Output the [X, Y] coordinate of the center of the cell containing the given text.  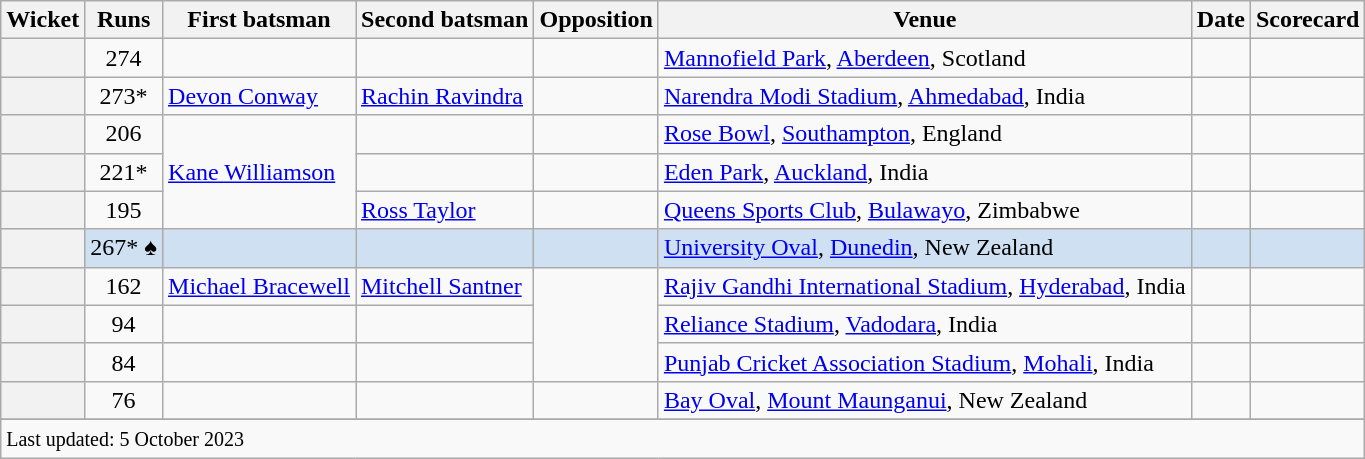
First batsman [260, 20]
Bay Oval, Mount Maunganui, New Zealand [924, 400]
76 [124, 400]
Runs [124, 20]
Eden Park, Auckland, India [924, 172]
University Oval, Dunedin, New Zealand [924, 248]
195 [124, 210]
267* ♠ [124, 248]
Scorecard [1308, 20]
94 [124, 324]
Ross Taylor [445, 210]
84 [124, 362]
221* [124, 172]
Narendra Modi Stadium, Ahmedabad, India [924, 96]
Michael Bracewell [260, 286]
Devon Conway [260, 96]
273* [124, 96]
Last updated: 5 October 2023 [683, 438]
Second batsman [445, 20]
Kane Williamson [260, 172]
Venue [924, 20]
Queens Sports Club, Bulawayo, Zimbabwe [924, 210]
Rajiv Gandhi International Stadium, Hyderabad, India [924, 286]
Date [1220, 20]
Rose Bowl, Southampton, England [924, 134]
Wicket [43, 20]
Opposition [596, 20]
274 [124, 58]
Punjab Cricket Association Stadium, Mohali, India [924, 362]
Mannofield Park, Aberdeen, Scotland [924, 58]
Mitchell Santner [445, 286]
Rachin Ravindra [445, 96]
162 [124, 286]
206 [124, 134]
Reliance Stadium, Vadodara, India [924, 324]
